From the cell containing the given text, extract its center point as (x, y) coordinate. 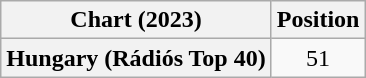
Hungary (Rádiós Top 40) (136, 58)
Chart (2023) (136, 20)
51 (318, 58)
Position (318, 20)
